Extract the [x, y] coordinate from the center of the cell holding the provided text.  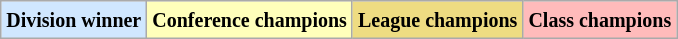
League champions [437, 20]
Division winner [74, 20]
Class champions [600, 20]
Conference champions [250, 20]
